Provide the [X, Y] coordinate of the cell's center where the given text is located.  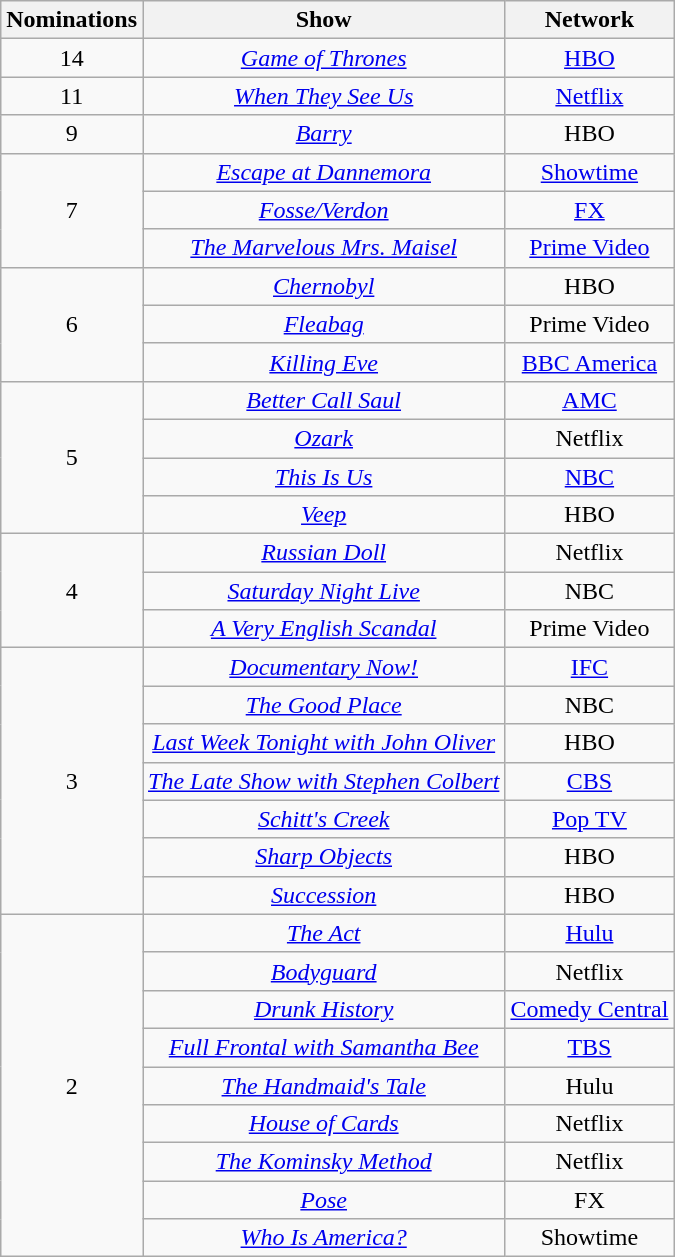
House of Cards [323, 1124]
Nominations [72, 20]
Who Is America? [323, 1238]
6 [72, 324]
11 [72, 96]
IFC [590, 667]
4 [72, 591]
Ozark [323, 438]
Escape at Dannemora [323, 172]
The Handmaid's Tale [323, 1085]
14 [72, 58]
Killing Eve [323, 362]
The Good Place [323, 705]
The Act [323, 933]
Show [323, 20]
The Late Show with Stephen Colbert [323, 781]
Schitt's Creek [323, 819]
A Very English Scandal [323, 629]
Full Frontal with Samantha Bee [323, 1047]
Bodyguard [323, 971]
Russian Doll [323, 553]
Documentary Now! [323, 667]
Barry [323, 134]
Fosse/Verdon [323, 210]
Game of Thrones [323, 58]
Succession [323, 895]
9 [72, 134]
Sharp Objects [323, 857]
Saturday Night Live [323, 591]
Veep [323, 515]
2 [72, 1086]
Chernobyl [323, 286]
CBS [590, 781]
This Is Us [323, 477]
Network [590, 20]
Pop TV [590, 819]
The Kominsky Method [323, 1162]
Comedy Central [590, 1009]
TBS [590, 1047]
Drunk History [323, 1009]
When They See Us [323, 96]
The Marvelous Mrs. Maisel [323, 248]
7 [72, 210]
Pose [323, 1200]
Better Call Saul [323, 400]
Fleabag [323, 324]
AMC [590, 400]
BBC America [590, 362]
Last Week Tonight with John Oliver [323, 743]
3 [72, 781]
5 [72, 457]
